Pinpoint the cell where the given text exists, returning its (X, Y) midpoint coordinate. 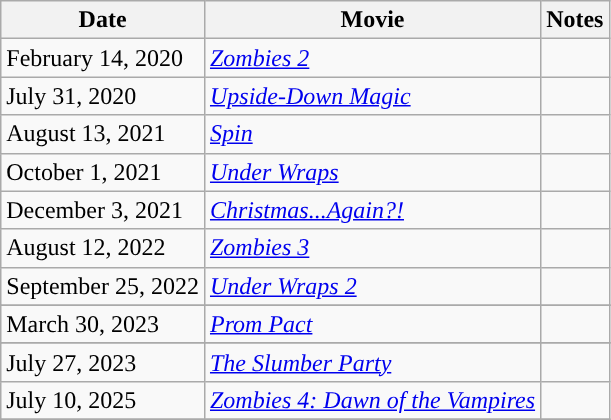
The Slumber Party (372, 362)
October 1, 2021 (103, 172)
Notes (575, 20)
December 3, 2021 (103, 210)
Zombies 2 (372, 58)
August 12, 2022 (103, 248)
Prom Pact (372, 324)
February 14, 2020 (103, 58)
Movie (372, 20)
July 10, 2025 (103, 400)
Spin (372, 134)
July 31, 2020 (103, 96)
Upside-Down Magic (372, 96)
July 27, 2023 (103, 362)
Zombies 4: Dawn of the Vampires (372, 400)
August 13, 2021 (103, 134)
Under Wraps 2 (372, 286)
Christmas...Again?! (372, 210)
Under Wraps (372, 172)
March 30, 2023 (103, 324)
Date (103, 20)
Zombies 3 (372, 248)
September 25, 2022 (103, 286)
